Identify which cell holds the provided text, then report its (x, y) central coordinate. 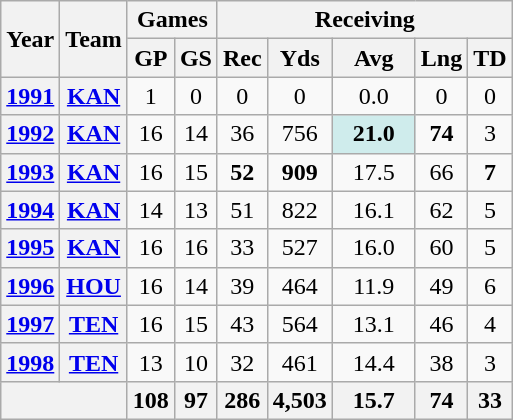
Receiving (364, 20)
36 (242, 134)
14.4 (374, 362)
51 (242, 210)
822 (300, 210)
15.7 (374, 400)
13.1 (374, 324)
1995 (30, 248)
32 (242, 362)
GP (150, 58)
1 (150, 96)
0.0 (374, 96)
1993 (30, 172)
17.5 (374, 172)
4 (490, 324)
909 (300, 172)
1998 (30, 362)
1991 (30, 96)
7 (490, 172)
1994 (30, 210)
11.9 (374, 286)
286 (242, 400)
HOU (94, 286)
TD (490, 58)
464 (300, 286)
Avg (374, 58)
Team (94, 39)
52 (242, 172)
6 (490, 286)
49 (441, 286)
60 (441, 248)
Lng (441, 58)
Rec (242, 58)
1992 (30, 134)
108 (150, 400)
4,503 (300, 400)
43 (242, 324)
21.0 (374, 134)
39 (242, 286)
GS (196, 58)
1996 (30, 286)
461 (300, 362)
16.0 (374, 248)
38 (441, 362)
62 (441, 210)
Year (30, 39)
46 (441, 324)
564 (300, 324)
527 (300, 248)
66 (441, 172)
16.1 (374, 210)
756 (300, 134)
Games (172, 20)
97 (196, 400)
10 (196, 362)
1997 (30, 324)
Yds (300, 58)
